Detect which cell encompasses the target text, then output its (x, y) center coordinate. 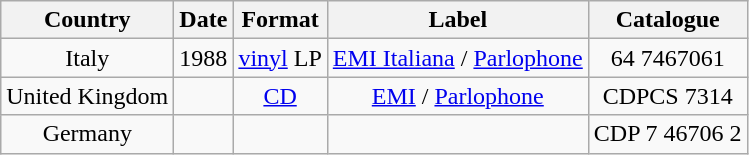
CD (280, 96)
Country (88, 20)
CDP 7 46706 2 (668, 134)
CDPCS 7314 (668, 96)
EMI / Parlophone (458, 96)
vinyl LP (280, 58)
Label (458, 20)
1988 (204, 58)
Date (204, 20)
EMI Italiana / Parlophone (458, 58)
Germany (88, 134)
Format (280, 20)
64 7467061 (668, 58)
Catalogue (668, 20)
United Kingdom (88, 96)
Italy (88, 58)
